Find where the given text appears and provide that cell's center as (X, Y) coordinate. 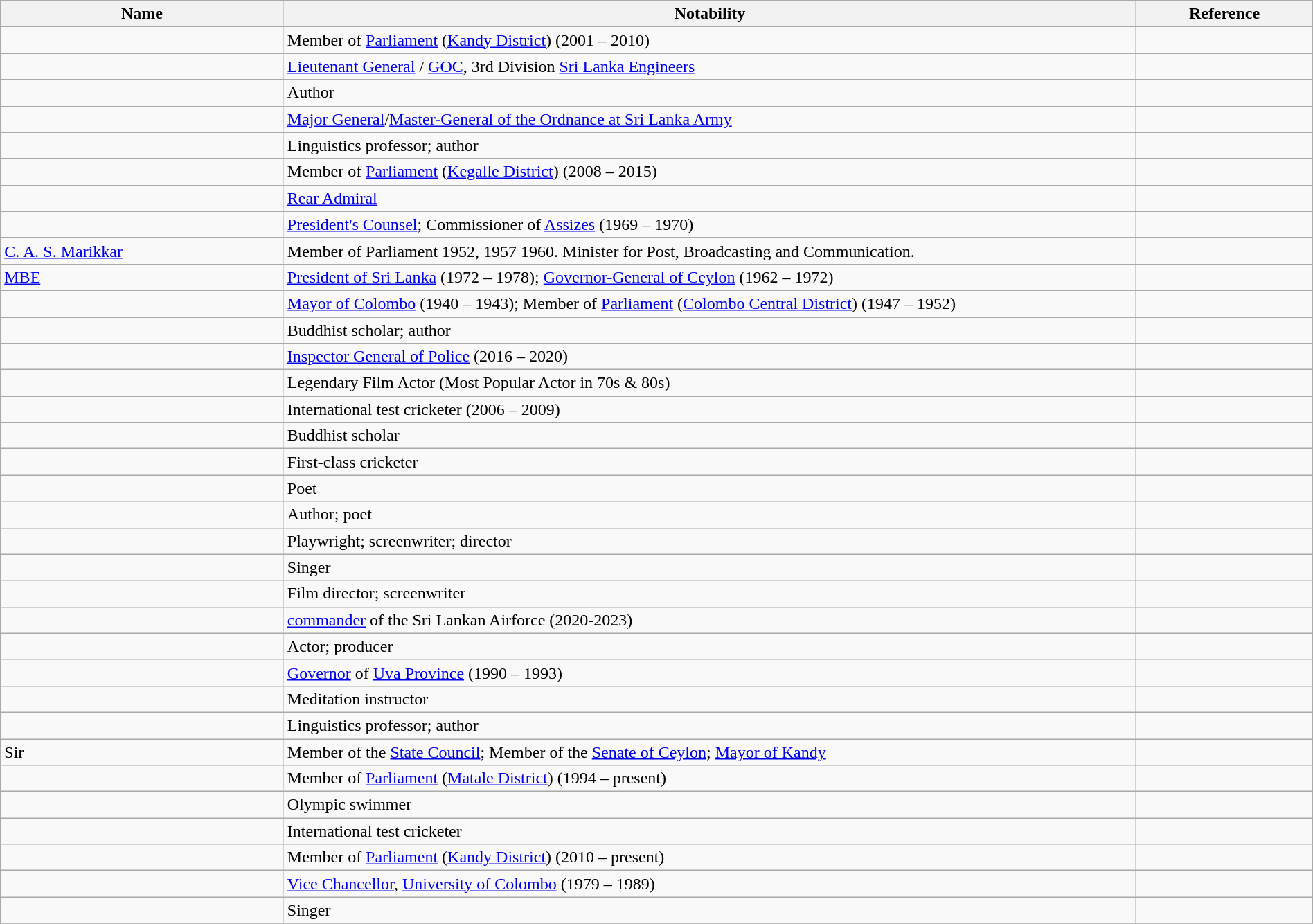
Rear Admiral (709, 198)
First-class cricketer (709, 462)
commander of the Sri Lankan Airforce (2020-2023) (709, 620)
Reference (1224, 14)
MBE (143, 277)
Film director; screenwriter (709, 594)
Member of Parliament (Kandy District) (2010 – present) (709, 858)
Buddhist scholar; author (709, 330)
Sir (143, 752)
President's Counsel; Commissioner of Assizes (1969 – 1970) (709, 224)
Member of Parliament (Kandy District) (2001 – 2010) (709, 40)
Member of Parliament (Kegalle District) (2008 – 2015) (709, 172)
Lieutenant General / GOC, 3rd Division Sri Lanka Engineers (709, 66)
Vice Chancellor, University of Colombo (1979 – 1989) (709, 884)
Governor of Uva Province (1990 – 1993) (709, 673)
Buddhist scholar (709, 436)
Meditation instructor (709, 699)
Major General/Master-General of the Ordnance at Sri Lanka Army (709, 119)
Mayor of Colombo (1940 – 1943); Member of Parliament (Colombo Central District) (1947 – 1952) (709, 303)
Name (143, 14)
Inspector General of Police (2016 – 2020) (709, 357)
Playwright; screenwriter; director (709, 541)
Member of Parliament (Matale District) (1994 – present) (709, 779)
Olympic swimmer (709, 805)
International test cricketer (709, 831)
Notability (709, 14)
Member of the State Council; Member of the Senate of Ceylon; Mayor of Kandy (709, 752)
Actor; producer (709, 646)
International test cricketer (2006 – 2009) (709, 409)
Poet (709, 488)
C. A. S. Marikkar (143, 251)
Author (709, 93)
Member of Parliament 1952, 1957 1960. Minister for Post, Broadcasting and Communication. (709, 251)
President of Sri Lanka (1972 – 1978); Governor-General of Ceylon (1962 – 1972) (709, 277)
Author; poet (709, 515)
Legendary Film Actor (Most Popular Actor in 70s & 80s) (709, 383)
